Pinpoint the cell where the given text exists, returning its [X, Y] midpoint coordinate. 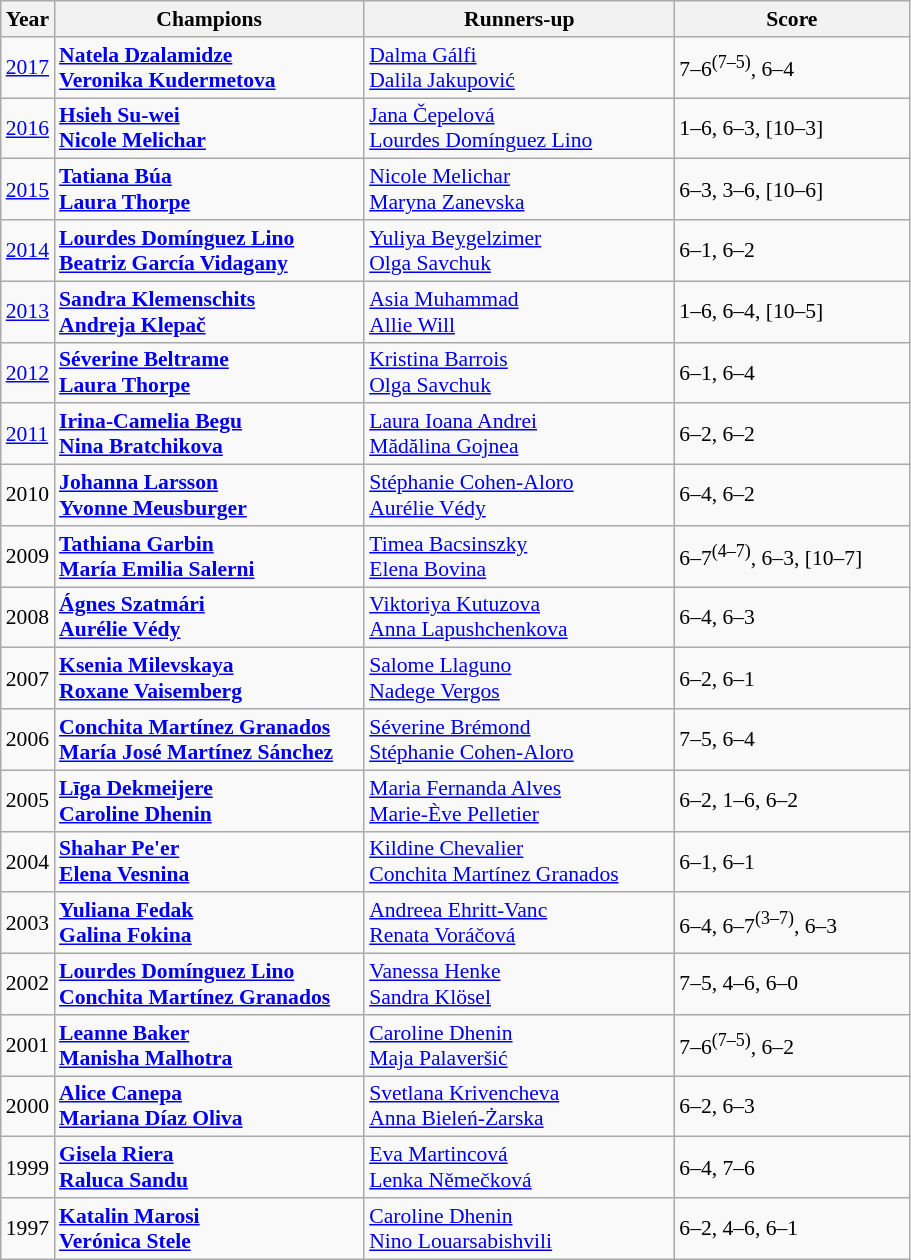
6–2, 6–2 [792, 434]
6–2, 6–3 [792, 1106]
2015 [28, 190]
Shahar Pe'er Elena Vesnina [209, 862]
6–1, 6–1 [792, 862]
Timea Bacsinszky Elena Bovina [519, 556]
Dalma Gálfi Dalila Jakupović [519, 68]
Conchita Martínez Granados María José Martínez Sánchez [209, 740]
Hsieh Su-wei Nicole Melichar [209, 128]
7–5, 6–4 [792, 740]
2002 [28, 984]
2016 [28, 128]
2006 [28, 740]
Līga Dekmeijere Caroline Dhenin [209, 800]
Jana Čepelová Lourdes Domínguez Lino [519, 128]
6–2, 4–6, 6–1 [792, 1228]
Ksenia Milevskaya Roxane Vaisemberg [209, 678]
2009 [28, 556]
Stéphanie Cohen-Aloro Aurélie Védy [519, 496]
Caroline Dhenin Maja Palaveršić [519, 1046]
Svetlana Krivencheva Anna Bieleń-Żarska [519, 1106]
Salome Llaguno Nadege Vergos [519, 678]
2000 [28, 1106]
Leanne Baker Manisha Malhotra [209, 1046]
7–5, 4–6, 6–0 [792, 984]
Lourdes Domínguez Lino Beatriz García Vidagany [209, 250]
Natela Dzalamidze Veronika Kudermetova [209, 68]
2017 [28, 68]
Lourdes Domínguez Lino Conchita Martínez Granados [209, 984]
6–2, 6–1 [792, 678]
Vanessa Henke Sandra Klösel [519, 984]
6–1, 6–4 [792, 372]
7–6(7–5), 6–4 [792, 68]
Yuliana Fedak Galina Fokina [209, 924]
Laura Ioana Andrei Mădălina Gojnea [519, 434]
Kildine Chevalier Conchita Martínez Granados [519, 862]
Nicole Melichar Maryna Zanevska [519, 190]
Asia Muhammad Allie Will [519, 312]
2004 [28, 862]
Tathiana Garbin María Emilia Salerni [209, 556]
6–4, 6–3 [792, 618]
1999 [28, 1168]
6–4, 6–2 [792, 496]
Kristina Barrois Olga Savchuk [519, 372]
6–1, 6–2 [792, 250]
1997 [28, 1228]
2013 [28, 312]
Runners-up [519, 19]
Tatiana Búa Laura Thorpe [209, 190]
Gisela Riera Raluca Sandu [209, 1168]
Yuliya Beygelzimer Olga Savchuk [519, 250]
2003 [28, 924]
7–6(7–5), 6–2 [792, 1046]
1–6, 6–3, [10–3] [792, 128]
2014 [28, 250]
Champions [209, 19]
6–2, 1–6, 6–2 [792, 800]
1–6, 6–4, [10–5] [792, 312]
Johanna Larsson Yvonne Meusburger [209, 496]
Alice Canepa Mariana Díaz Oliva [209, 1106]
Séverine Brémond Stéphanie Cohen-Aloro [519, 740]
2011 [28, 434]
2001 [28, 1046]
Year [28, 19]
Viktoriya Kutuzova Anna Lapushchenkova [519, 618]
Irina-Camelia Begu Nina Bratchikova [209, 434]
6–7(4–7), 6–3, [10–7] [792, 556]
2007 [28, 678]
Eva Martincová Lenka Němečková [519, 1168]
Andreea Ehritt-Vanc Renata Voráčová [519, 924]
Score [792, 19]
6–4, 6–7(3–7), 6–3 [792, 924]
2012 [28, 372]
Séverine Beltrame Laura Thorpe [209, 372]
6–4, 7–6 [792, 1168]
6–3, 3–6, [10–6] [792, 190]
Maria Fernanda Alves Marie-Ève Pelletier [519, 800]
2008 [28, 618]
2005 [28, 800]
Katalin Marosi Verónica Stele [209, 1228]
2010 [28, 496]
Sandra Klemenschits Andreja Klepač [209, 312]
Ágnes Szatmári Aurélie Védy [209, 618]
Caroline Dhenin Nino Louarsabishvili [519, 1228]
